Provide the [X, Y] coordinate of the cell's center where the given text is located.  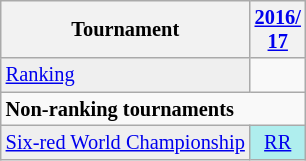
Tournament [126, 29]
Six-red World Championship [126, 142]
2016/17 [278, 29]
RR [278, 142]
Ranking [126, 75]
Non-ranking tournaments [154, 109]
